Locate the cell with the specified text and output its [x, y] center coordinate. 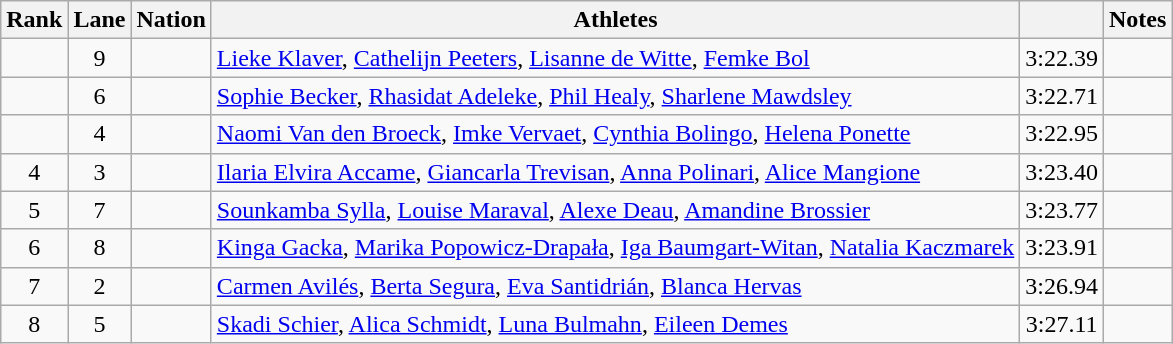
Notes [1138, 20]
3:27.11 [1062, 324]
Naomi Van den Broeck, Imke Vervaet, Cynthia Bolingo, Helena Ponette [615, 134]
Athletes [615, 20]
Ilaria Elvira Accame, Giancarla Trevisan, Anna Polinari, Alice Mangione [615, 172]
3:22.95 [1062, 134]
3:26.94 [1062, 286]
3:23.77 [1062, 210]
Rank [34, 20]
2 [100, 286]
3 [100, 172]
Kinga Gacka, Marika Popowicz-Drapała, Iga Baumgart-Witan, Natalia Kaczmarek [615, 248]
9 [100, 58]
3:22.39 [1062, 58]
3:22.71 [1062, 96]
3:23.91 [1062, 248]
Lieke Klaver, Cathelijn Peeters, Lisanne de Witte, Femke Bol [615, 58]
Nation [171, 20]
Sounkamba Sylla, Louise Maraval, Alexe Deau, Amandine Brossier [615, 210]
Lane [100, 20]
Skadi Schier, Alica Schmidt, Luna Bulmahn, Eileen Demes [615, 324]
Sophie Becker, Rhasidat Adeleke, Phil Healy, Sharlene Mawdsley [615, 96]
Carmen Avilés, Berta Segura, Eva Santidrián, Blanca Hervas [615, 286]
3:23.40 [1062, 172]
